From the cell containing the given text, extract its center point as (x, y) coordinate. 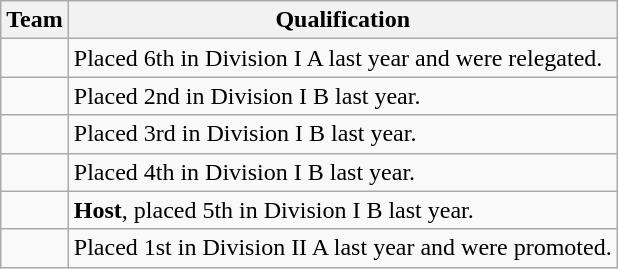
Placed 1st in Division II A last year and were promoted. (342, 248)
Placed 2nd in Division I B last year. (342, 96)
Qualification (342, 20)
Placed 4th in Division I B last year. (342, 172)
Placed 6th in Division I A last year and were relegated. (342, 58)
Placed 3rd in Division I B last year. (342, 134)
Team (35, 20)
Host, placed 5th in Division I B last year. (342, 210)
